Provide the [x, y] coordinate of the cell's center where the given text is located.  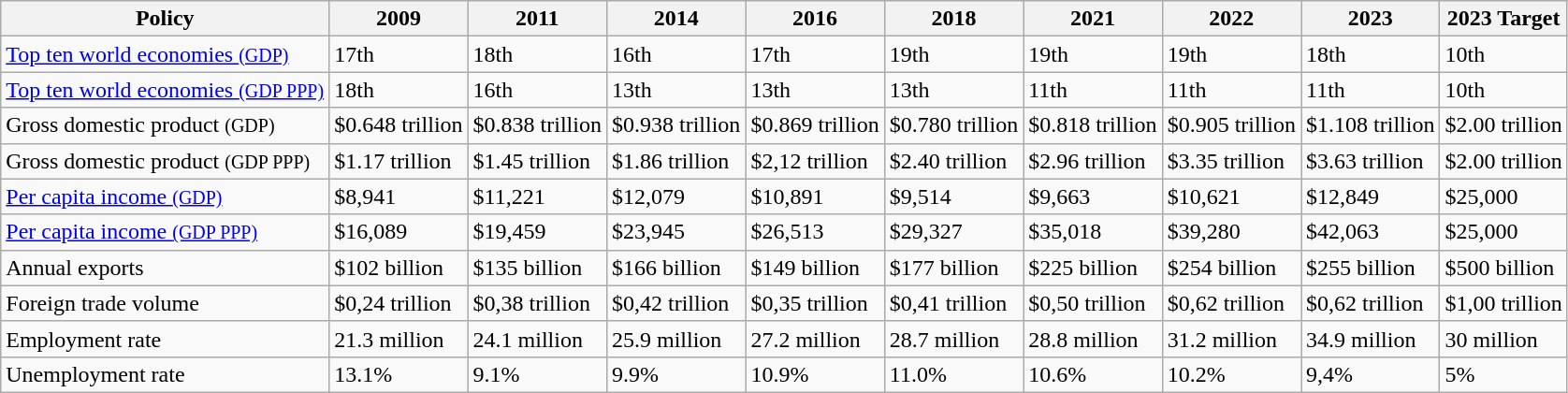
25.9 million [675, 339]
$135 billion [537, 268]
9.1% [537, 374]
$500 billion [1503, 268]
$0,24 trillion [399, 303]
$225 billion [1093, 268]
$1,00 trillion [1503, 303]
11.0% [953, 374]
10.6% [1093, 374]
2014 [675, 19]
24.1 million [537, 339]
Gross domestic product (GDP PPP) [165, 161]
$0.838 trillion [537, 125]
$29,327 [953, 232]
$8,941 [399, 196]
$177 billion [953, 268]
9.9% [675, 374]
$2.96 trillion [1093, 161]
$254 billion [1231, 268]
$0.780 trillion [953, 125]
Unemployment rate [165, 374]
10.9% [815, 374]
Policy [165, 19]
$0.818 trillion [1093, 125]
21.3 million [399, 339]
31.2 million [1231, 339]
$19,459 [537, 232]
$9,663 [1093, 196]
Top ten world economies (GDP) [165, 54]
$39,280 [1231, 232]
2011 [537, 19]
2018 [953, 19]
2023 Target [1503, 19]
$11,221 [537, 196]
$0.869 trillion [815, 125]
$1.108 trillion [1371, 125]
Top ten world economies (GDP PPP) [165, 90]
$10,621 [1231, 196]
$16,089 [399, 232]
$166 billion [675, 268]
30 million [1503, 339]
$1.45 trillion [537, 161]
$0,41 trillion [953, 303]
$2.40 trillion [953, 161]
28.7 million [953, 339]
$1.86 trillion [675, 161]
$23,945 [675, 232]
13.1% [399, 374]
$0.648 trillion [399, 125]
$0,35 trillion [815, 303]
$1.17 trillion [399, 161]
$2,12 trillion [815, 161]
$10,891 [815, 196]
$255 billion [1371, 268]
$3.35 trillion [1231, 161]
$9,514 [953, 196]
2009 [399, 19]
27.2 million [815, 339]
$12,849 [1371, 196]
34.9 million [1371, 339]
Foreign trade volume [165, 303]
10.2% [1231, 374]
Gross domestic product (GDP) [165, 125]
Per capita income (GDP) [165, 196]
28.8 million [1093, 339]
2022 [1231, 19]
2021 [1093, 19]
2016 [815, 19]
$12,079 [675, 196]
$0,42 trillion [675, 303]
$0.938 trillion [675, 125]
2023 [1371, 19]
$0,50 trillion [1093, 303]
5% [1503, 374]
9,4% [1371, 374]
$42,063 [1371, 232]
$3.63 trillion [1371, 161]
Employment rate [165, 339]
Annual exports [165, 268]
Per capita income (GDP PPP) [165, 232]
$0.905 trillion [1231, 125]
$35,018 [1093, 232]
$26,513 [815, 232]
$0,38 trillion [537, 303]
$102 billion [399, 268]
$149 billion [815, 268]
